Scan for the cell matching the given text and deliver its [x, y] coordinate at center. 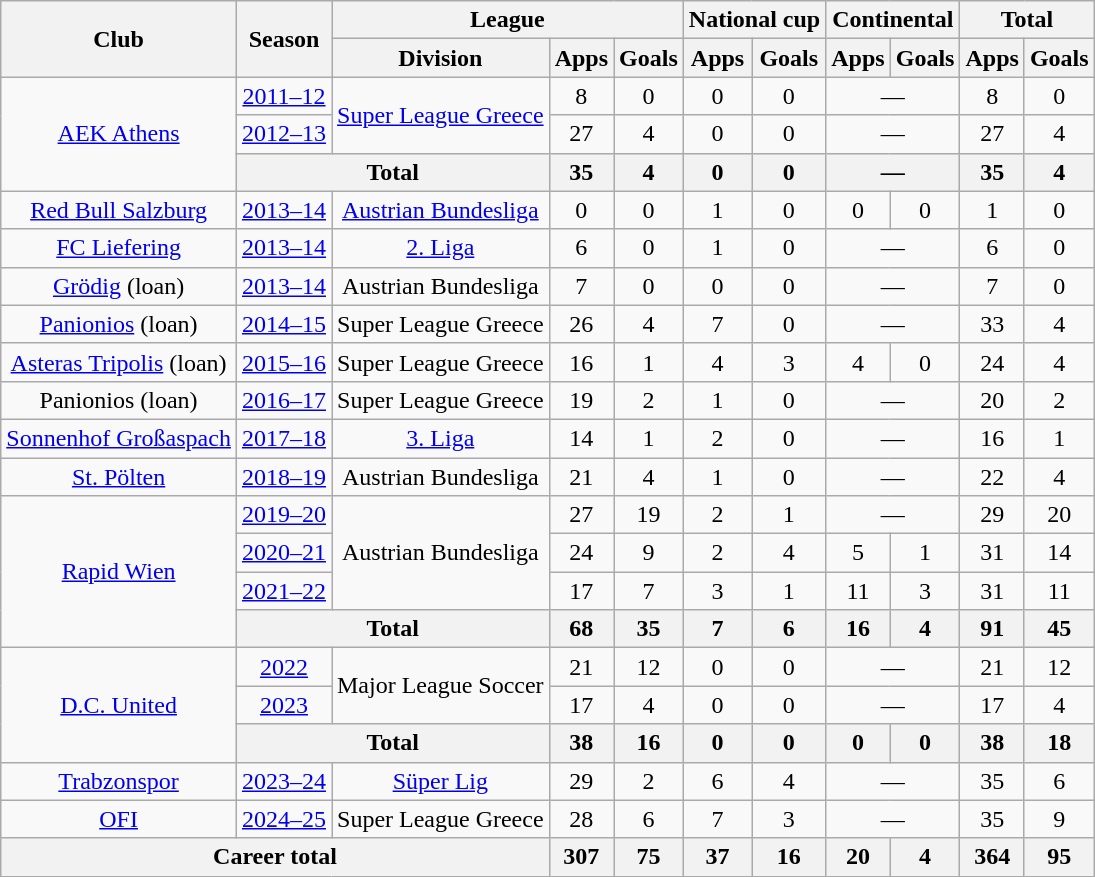
28 [581, 819]
33 [992, 324]
Asteras Tripolis (loan) [119, 362]
Rapid Wien [119, 572]
Süper Lig [441, 781]
2018–19 [284, 477]
Club [119, 39]
OFI [119, 819]
2017–18 [284, 438]
2019–20 [284, 515]
45 [1059, 629]
Continental [893, 20]
95 [1059, 857]
2012–13 [284, 134]
2023–24 [284, 781]
2020–21 [284, 553]
FC Liefering [119, 248]
Sonnenhof Großaspach [119, 438]
75 [649, 857]
Division [441, 58]
5 [858, 553]
22 [992, 477]
2. Liga [441, 248]
91 [992, 629]
National cup [754, 20]
League [508, 20]
18 [1059, 743]
Grödig (loan) [119, 286]
Career total [275, 857]
2011–12 [284, 96]
26 [581, 324]
2024–25 [284, 819]
Season [284, 39]
2022 [284, 667]
37 [717, 857]
Major League Soccer [441, 686]
2014–15 [284, 324]
2023 [284, 705]
2021–22 [284, 591]
307 [581, 857]
D.C. United [119, 705]
2015–16 [284, 362]
364 [992, 857]
St. Pölten [119, 477]
68 [581, 629]
Trabzonspor [119, 781]
AEK Athens [119, 134]
3. Liga [441, 438]
2016–17 [284, 400]
Red Bull Salzburg [119, 210]
